Identify which cell holds the provided text, then report its (X, Y) central coordinate. 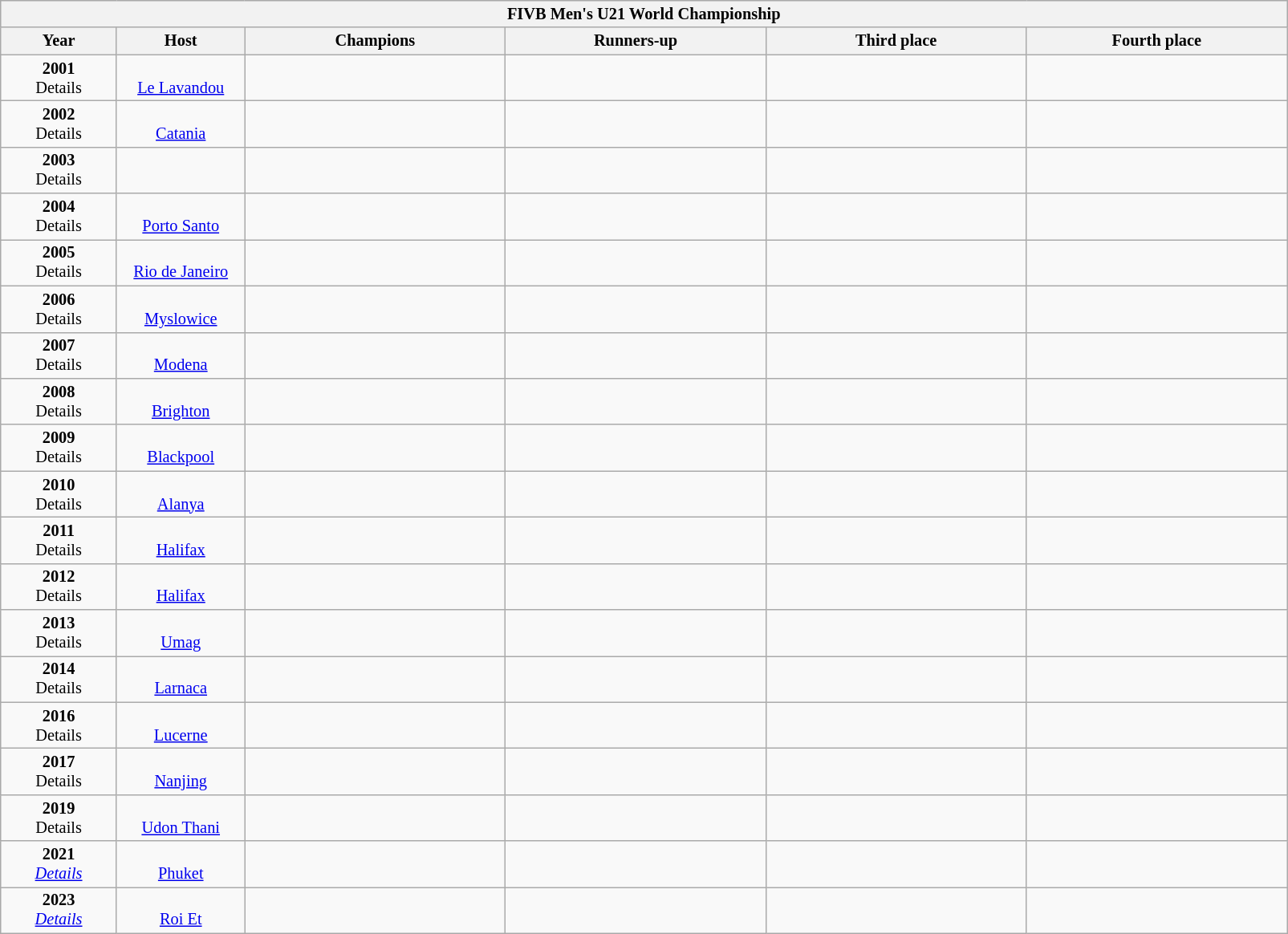
2012 Details (59, 587)
2017 Details (59, 771)
2008 Details (59, 401)
Umag (181, 633)
Blackpool (181, 448)
2007 Details (59, 355)
Fourth place (1157, 41)
Champions (376, 41)
Third place (896, 41)
Year (59, 41)
Phuket (181, 864)
2013 Details (59, 633)
Brighton (181, 401)
Larnaca (181, 679)
2010 Details (59, 494)
Lucerne (181, 725)
2004 Details (59, 217)
Le Lavandou (181, 78)
Catania (181, 124)
Myslowice (181, 309)
Modena (181, 355)
FIVB Men's U21 World Championship (644, 14)
2023Details (59, 910)
2011 Details (59, 540)
2006 Details (59, 309)
Nanjing (181, 771)
Host (181, 41)
Porto Santo (181, 217)
2016 Details (59, 725)
2014 Details (59, 679)
2005 Details (59, 262)
2009 Details (59, 448)
2001 Details (59, 78)
2019 Details (59, 818)
Alanya (181, 494)
2021Details (59, 864)
Roi Et (181, 910)
Rio de Janeiro (181, 262)
2002 Details (59, 124)
2003 Details (59, 170)
Udon Thani (181, 818)
Runners-up (636, 41)
